Return (X, Y) of the center of cell containing provided text 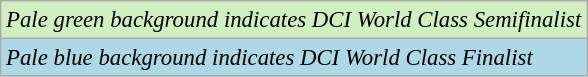
Pale green background indicates DCI World Class Semifinalist (294, 20)
Pale blue background indicates DCI World Class Finalist (294, 58)
